Pinpoint the cell where the given text exists, returning its (X, Y) midpoint coordinate. 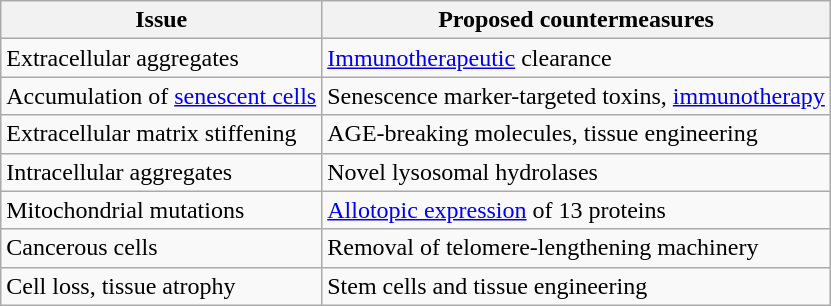
AGE-breaking molecules, tissue engineering (576, 134)
Senescence marker-targeted toxins, immunotherapy (576, 96)
Novel lysosomal hydrolases (576, 172)
Cell loss, tissue atrophy (162, 286)
Removal of telomere-lengthening machinery (576, 248)
Allotopic expression of 13 proteins (576, 210)
Immunotherapeutic clearance (576, 58)
Issue (162, 20)
Mitochondrial mutations (162, 210)
Proposed countermeasures (576, 20)
Cancerous cells (162, 248)
Extracellular matrix stiffening (162, 134)
Intracellular aggregates (162, 172)
Stem cells and tissue engineering (576, 286)
Extracellular aggregates (162, 58)
Accumulation of senescent cells (162, 96)
